Output the [x, y] coordinate of the center of the cell containing the given text.  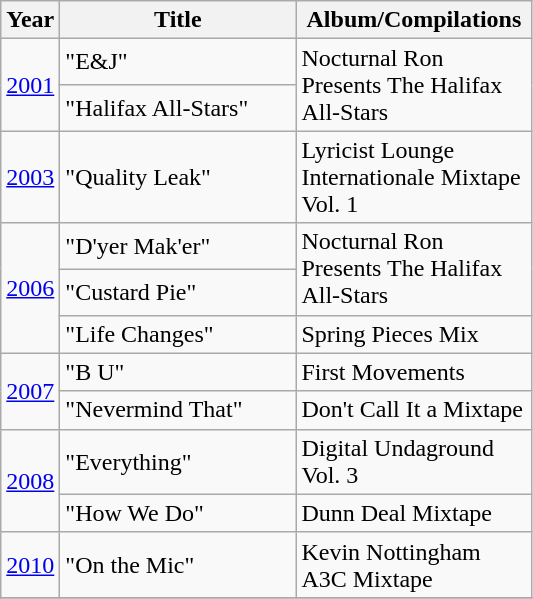
"D'yer Mak'er" [178, 246]
2008 [30, 480]
"Halifax All-Stars" [178, 108]
"Life Changes" [178, 334]
2003 [30, 177]
2006 [30, 288]
"Custard Pie" [178, 292]
"B U" [178, 372]
"E&J" [178, 62]
First Movements [414, 372]
"On the Mic" [178, 564]
Dunn Deal Mixtape [414, 513]
"Nevermind That" [178, 410]
Album/Compilations [414, 20]
2010 [30, 564]
"How We Do" [178, 513]
Spring Pieces Mix [414, 334]
2007 [30, 391]
Don't Call It a Mixtape [414, 410]
Kevin Nottingham A3C Mixtape [414, 564]
Year [30, 20]
"Everything" [178, 462]
"Quality Leak" [178, 177]
Lyricist Lounge Internationale Mixtape Vol. 1 [414, 177]
2001 [30, 85]
Title [178, 20]
Digital Undaground Vol. 3 [414, 462]
